Provide the [X, Y] coordinate of the cell's center where the given text is located.  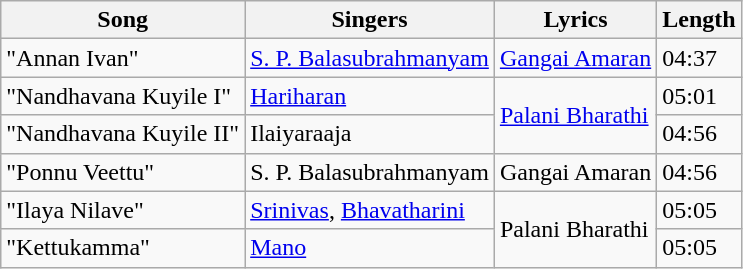
"Nandhavana Kuyile I" [123, 96]
"Kettukamma" [123, 248]
Song [123, 20]
Ilaiyaraaja [370, 134]
04:37 [699, 58]
Hariharan [370, 96]
"Ponnu Veettu" [123, 172]
Singers [370, 20]
"Annan Ivan" [123, 58]
"Nandhavana Kuyile II" [123, 134]
Lyrics [575, 20]
Length [699, 20]
Srinivas, Bhavatharini [370, 210]
Mano [370, 248]
05:01 [699, 96]
"Ilaya Nilave" [123, 210]
